Identify which cell holds the provided text, then report its [x, y] central coordinate. 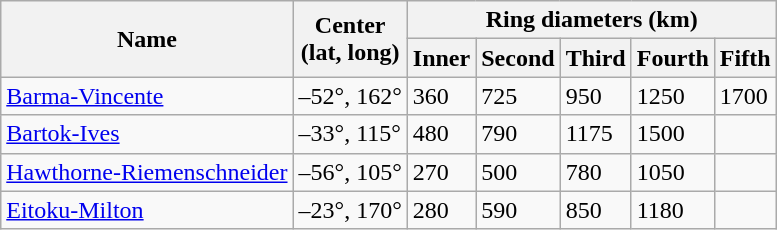
Name [147, 39]
–52°, 162° [350, 96]
500 [518, 172]
Third [596, 58]
360 [441, 96]
Bartok-Ives [147, 134]
Hawthorne-Riemenschneider [147, 172]
1700 [745, 96]
Eitoku-Milton [147, 210]
1050 [672, 172]
1500 [672, 134]
270 [441, 172]
–23°, 170° [350, 210]
–33°, 115° [350, 134]
Fifth [745, 58]
725 [518, 96]
280 [441, 210]
–56°, 105° [350, 172]
950 [596, 96]
780 [596, 172]
590 [518, 210]
Barma-Vincente [147, 96]
Ring diameters (km) [592, 20]
1175 [596, 134]
Center(lat, long) [350, 39]
1180 [672, 210]
1250 [672, 96]
Inner [441, 58]
850 [596, 210]
Fourth [672, 58]
480 [441, 134]
Second [518, 58]
790 [518, 134]
